Extract the [x, y] coordinate from the center of the cell holding the provided text.  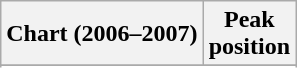
Chart (2006–2007) [102, 34]
Peakposition [249, 34]
